Find where the given text appears and provide that cell's center as (x, y) coordinate. 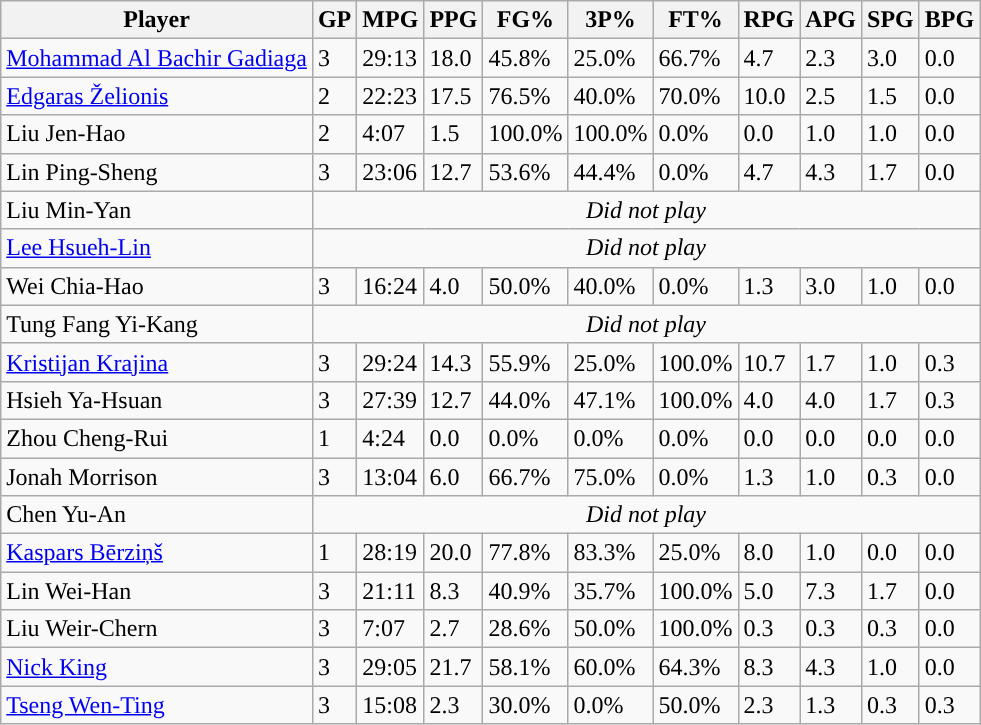
40.9% (526, 591)
44.4% (610, 172)
6.0 (454, 477)
7.3 (831, 591)
17.5 (454, 96)
7:07 (390, 629)
14.3 (454, 362)
Jonah Morrison (157, 477)
76.5% (526, 96)
75.0% (610, 477)
18.0 (454, 58)
Hsieh Ya-Hsuan (157, 400)
64.3% (696, 667)
RPG (769, 20)
PPG (454, 20)
23:06 (390, 172)
13:04 (390, 477)
Liu Jen-Hao (157, 134)
58.1% (526, 667)
55.9% (526, 362)
70.0% (696, 96)
44.0% (526, 400)
FG% (526, 20)
GP (334, 20)
77.8% (526, 553)
Player (157, 20)
22:23 (390, 96)
45.8% (526, 58)
2.5 (831, 96)
28:19 (390, 553)
28.6% (526, 629)
29:24 (390, 362)
Nick King (157, 667)
Lee Hsueh-Lin (157, 248)
MPG (390, 20)
3P% (610, 20)
Lin Ping-Sheng (157, 172)
29:13 (390, 58)
4:24 (390, 438)
BPG (949, 20)
2.7 (454, 629)
10.7 (769, 362)
21:11 (390, 591)
Tseng Wen-Ting (157, 705)
30.0% (526, 705)
Chen Yu-An (157, 515)
Wei Chia-Hao (157, 286)
Edgaras Želionis (157, 96)
47.1% (610, 400)
APG (831, 20)
60.0% (610, 667)
Liu Min-Yan (157, 210)
Tung Fang Yi-Kang (157, 324)
Mohammad Al Bachir Gadiaga (157, 58)
Liu Weir-Chern (157, 629)
83.3% (610, 553)
Zhou Cheng-Rui (157, 438)
4:07 (390, 134)
35.7% (610, 591)
15:08 (390, 705)
FT% (696, 20)
5.0 (769, 591)
Kristijan Krajina (157, 362)
8.0 (769, 553)
Kaspars Bērziņš (157, 553)
29:05 (390, 667)
27:39 (390, 400)
SPG (891, 20)
16:24 (390, 286)
10.0 (769, 96)
20.0 (454, 553)
53.6% (526, 172)
Lin Wei-Han (157, 591)
21.7 (454, 667)
